Extract the [x, y] coordinate from the center of the cell holding the provided text.  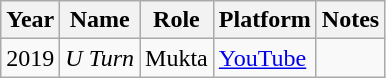
Notes [350, 20]
Name [100, 20]
YouTube [264, 58]
Platform [264, 20]
Role [177, 20]
Mukta [177, 58]
Year [30, 20]
U Turn [100, 58]
2019 [30, 58]
